Output the (x, y) coordinate of the center of the cell containing the given text.  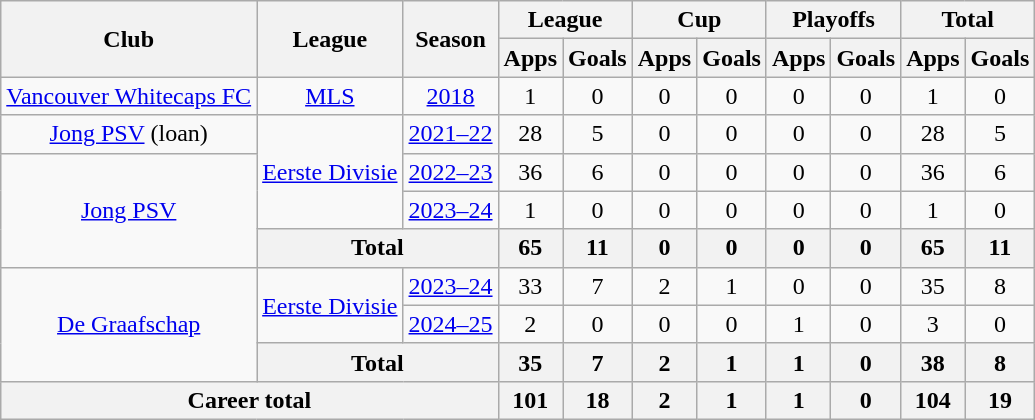
Jong PSV (loan) (129, 134)
Season (450, 39)
De Graafschap (129, 324)
MLS (330, 96)
18 (597, 400)
Jong PSV (129, 210)
Vancouver Whitecaps FC (129, 96)
Career total (250, 400)
Cup (699, 20)
Playoffs (833, 20)
104 (933, 400)
3 (933, 324)
2021–22 (450, 134)
2024–25 (450, 324)
38 (933, 362)
Club (129, 39)
33 (530, 286)
19 (1000, 400)
2022–23 (450, 172)
101 (530, 400)
2018 (450, 96)
